Output the (X, Y) coordinate of the center of the cell containing the given text.  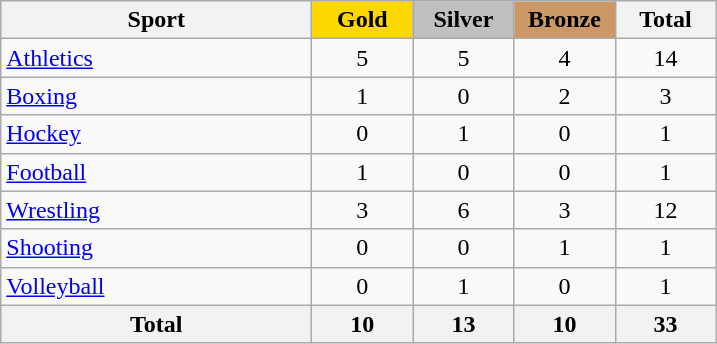
13 (464, 324)
33 (666, 324)
Silver (464, 20)
6 (464, 210)
Bronze (564, 20)
Wrestling (156, 210)
Boxing (156, 96)
Volleyball (156, 286)
Athletics (156, 58)
2 (564, 96)
Sport (156, 20)
14 (666, 58)
Shooting (156, 248)
Gold (362, 20)
4 (564, 58)
Hockey (156, 134)
12 (666, 210)
Football (156, 172)
